Extract the (X, Y) coordinate from the center of the cell holding the provided text.  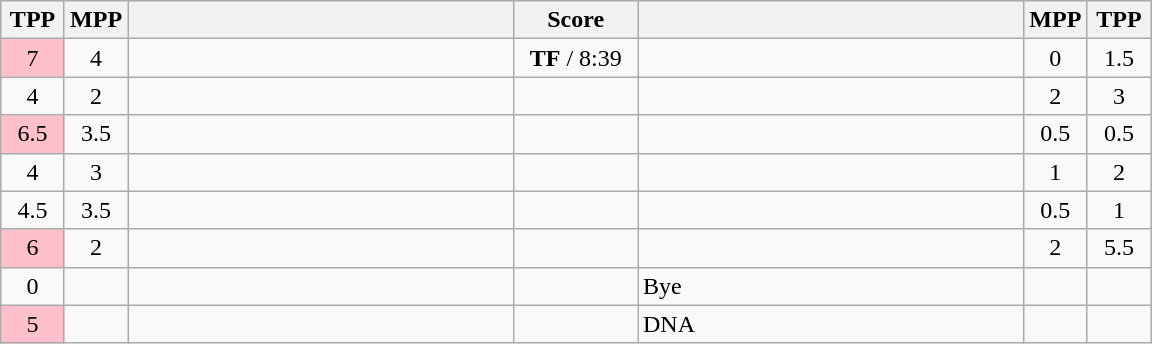
1.5 (1119, 58)
6 (33, 248)
Score (576, 20)
5 (33, 324)
5.5 (1119, 248)
Bye (831, 286)
DNA (831, 324)
TF / 8:39 (576, 58)
7 (33, 58)
4.5 (33, 210)
6.5 (33, 134)
